Detect which cell encompasses the target text, then output its [X, Y] center coordinate. 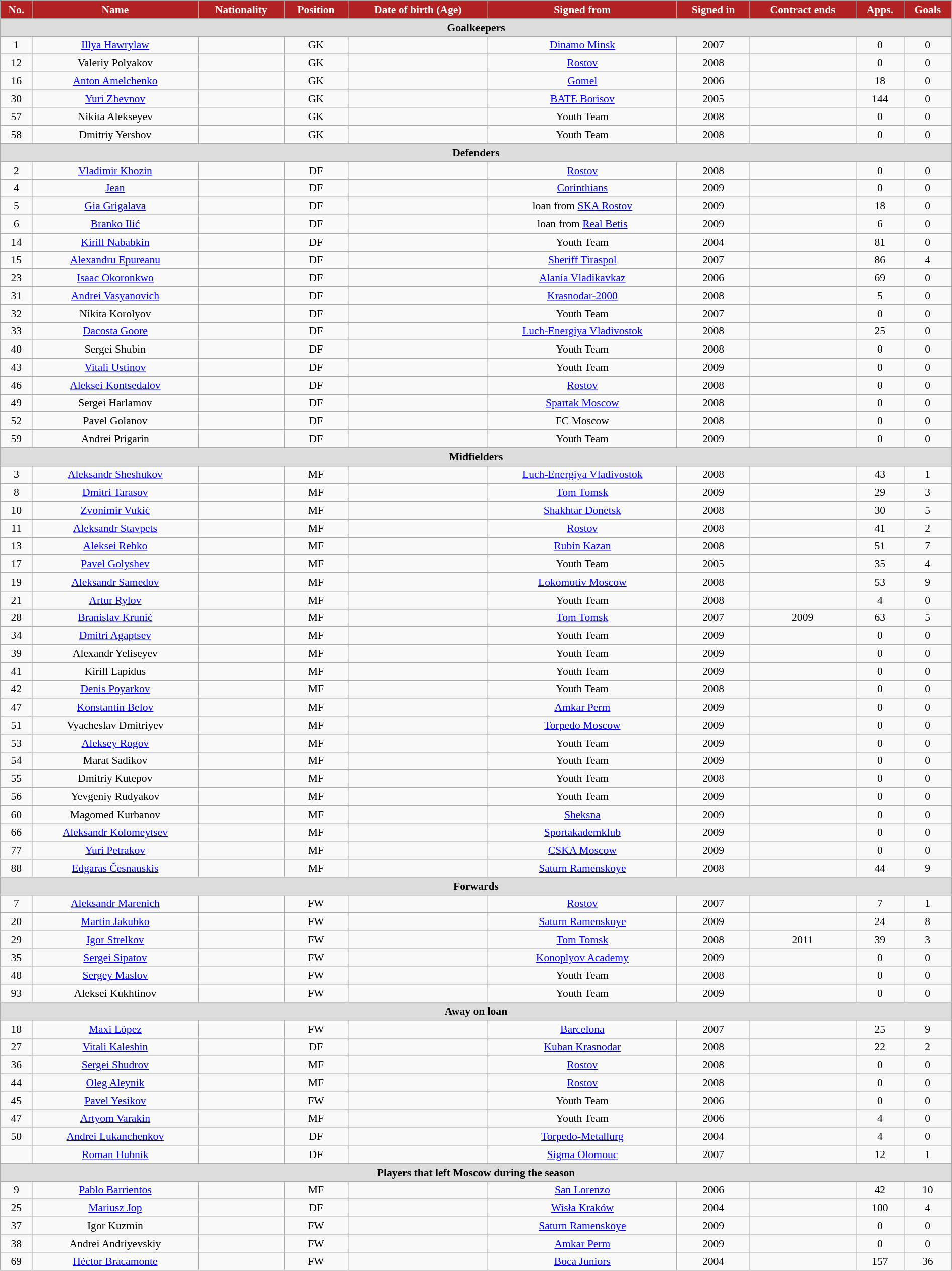
Konstantin Belov [115, 708]
50 [16, 1137]
Anton Amelchenko [115, 81]
Nationality [241, 10]
Edgaras Česnauskis [115, 868]
Signed in [713, 10]
22 [880, 1047]
Branko Ilić [115, 224]
Dmitri Agaptsev [115, 636]
40 [16, 350]
Igor Kuzmin [115, 1226]
27 [16, 1047]
Andrei Andriyevskiy [115, 1244]
48 [16, 976]
Jean [115, 188]
Forwards [476, 886]
Vladimir Khozin [115, 171]
Goalkeepers [476, 28]
Alexandr Yeliseyev [115, 654]
Players that left Moscow during the season [476, 1173]
Torpedo-Metallurg [582, 1137]
59 [16, 439]
Goals [928, 10]
Sergei Shudrov [115, 1065]
Mariusz Jop [115, 1208]
Martin Jakubko [115, 922]
Aleksandr Samedov [115, 582]
CSKA Moscow [582, 851]
Valeriy Polyakov [115, 63]
Dacosta Goore [115, 331]
Position [316, 10]
Krasnodar-2000 [582, 296]
Andrei Prigarin [115, 439]
Sergei Sipatov [115, 958]
100 [880, 1208]
28 [16, 618]
86 [880, 260]
loan from Real Betis [582, 224]
Sigma Olomouc [582, 1154]
Aleksandr Stavpets [115, 528]
Konoplyov Academy [582, 958]
46 [16, 385]
Denis Poyarkov [115, 689]
17 [16, 564]
Dmitriy Kutepov [115, 779]
24 [880, 922]
37 [16, 1226]
57 [16, 117]
Sheriff Tiraspol [582, 260]
77 [16, 851]
Aleksandr Sheshukov [115, 475]
38 [16, 1244]
No. [16, 10]
33 [16, 331]
Sheksna [582, 815]
Oleg Aleynik [115, 1083]
14 [16, 242]
Sergei Harlamov [115, 403]
Lokomotiv Moscow [582, 582]
San Lorenzo [582, 1190]
16 [16, 81]
52 [16, 421]
Vitali Kaleshin [115, 1047]
Yevgeniy Rudyakov [115, 797]
Contract ends [803, 10]
Vitali Ustinov [115, 368]
Kuban Krasnodar [582, 1047]
21 [16, 600]
11 [16, 528]
Branislav Krunić [115, 618]
Wisła Kraków [582, 1208]
Yuri Zhevnov [115, 99]
15 [16, 260]
Rubin Kazan [582, 546]
Gomel [582, 81]
Aleksandr Kolomeytsev [115, 833]
BATE Borisov [582, 99]
Sportakademklub [582, 833]
Signed from [582, 10]
Pavel Golanov [115, 421]
Torpedo Moscow [582, 725]
Roman Hubník [115, 1154]
Away on loan [476, 1011]
Date of birth (Age) [418, 10]
Artur Rylov [115, 600]
54 [16, 761]
Héctor Bracamonte [115, 1262]
144 [880, 99]
49 [16, 403]
66 [16, 833]
Magomed Kurbanov [115, 815]
Pavel Yesikov [115, 1101]
Gia Grigalava [115, 206]
Nikita Alekseyev [115, 117]
58 [16, 135]
loan from SKA Rostov [582, 206]
Aleksandr Marenich [115, 904]
Apps. [880, 10]
Spartak Moscow [582, 403]
Zvonimir Vukić [115, 511]
157 [880, 1262]
60 [16, 815]
Sergey Maslov [115, 976]
Dmitriy Yershov [115, 135]
13 [16, 546]
Maxi López [115, 1029]
Alexandru Epureanu [115, 260]
FC Moscow [582, 421]
Dmitri Tarasov [115, 493]
34 [16, 636]
2011 [803, 940]
Dinamo Minsk [582, 45]
Andrei Vasyanovich [115, 296]
20 [16, 922]
Aleksey Rogov [115, 743]
Artyom Varakin [115, 1119]
Defenders [476, 153]
88 [16, 868]
Aleksei Kukhtinov [115, 994]
Kirill Nababkin [115, 242]
63 [880, 618]
Corinthians [582, 188]
31 [16, 296]
Alania Vladikavkaz [582, 278]
Isaac Okoronkwo [115, 278]
Aleksei Rebko [115, 546]
Andrei Lukanchenkov [115, 1137]
Midfielders [476, 457]
81 [880, 242]
Barcelona [582, 1029]
Shakhtar Donetsk [582, 511]
45 [16, 1101]
55 [16, 779]
Marat Sadikov [115, 761]
Kirill Lapidus [115, 671]
Boca Juniors [582, 1262]
Yuri Petrakov [115, 851]
Name [115, 10]
Aleksei Kontsedalov [115, 385]
Nikita Korolyov [115, 314]
Illya Hawrylaw [115, 45]
93 [16, 994]
32 [16, 314]
56 [16, 797]
23 [16, 278]
Pavel Golyshev [115, 564]
Igor Strelkov [115, 940]
Sergei Shubin [115, 350]
19 [16, 582]
Vyacheslav Dmitriyev [115, 725]
Pablo Barrientos [115, 1190]
